Search for the cell housing the specified text and yield its (X, Y) center coordinate. 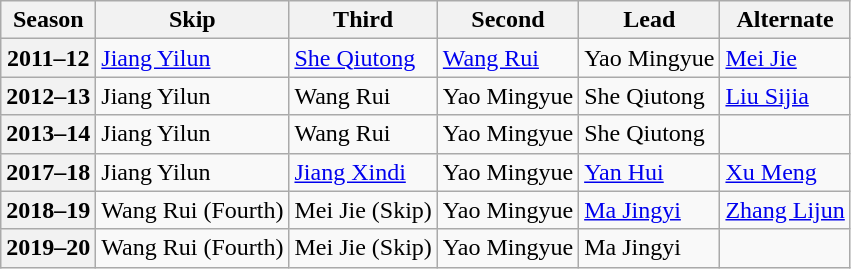
2019–20 (48, 248)
2011–12 (48, 58)
Xu Meng (785, 172)
Season (48, 20)
2012–13 (48, 96)
Zhang Lijun (785, 210)
2013–14 (48, 134)
Skip (192, 20)
Liu Sijia (785, 96)
Yan Hui (650, 172)
Alternate (785, 20)
Mei Jie (785, 58)
2018–19 (48, 210)
Second (508, 20)
Third (363, 20)
Lead (650, 20)
Jiang Xindi (363, 172)
2017–18 (48, 172)
